Locate the cell with the specified text and output its (x, y) center coordinate. 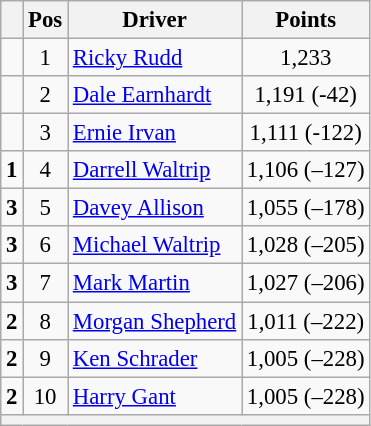
7 (46, 283)
1,027 (–206) (306, 283)
8 (46, 321)
Harry Gant (155, 396)
1,011 (–222) (306, 321)
Pos (46, 20)
Mark Martin (155, 283)
Driver (155, 20)
Ken Schrader (155, 358)
10 (46, 396)
9 (46, 358)
Ricky Rudd (155, 58)
1,055 (–178) (306, 208)
Ernie Irvan (155, 133)
1,111 (-122) (306, 133)
Points (306, 20)
Darrell Waltrip (155, 170)
Dale Earnhardt (155, 95)
Davey Allison (155, 208)
5 (46, 208)
Morgan Shepherd (155, 321)
Michael Waltrip (155, 245)
1,191 (-42) (306, 95)
4 (46, 170)
1,028 (–205) (306, 245)
1,233 (306, 58)
6 (46, 245)
1,106 (–127) (306, 170)
